Identify which cell holds the provided text, then report its (x, y) central coordinate. 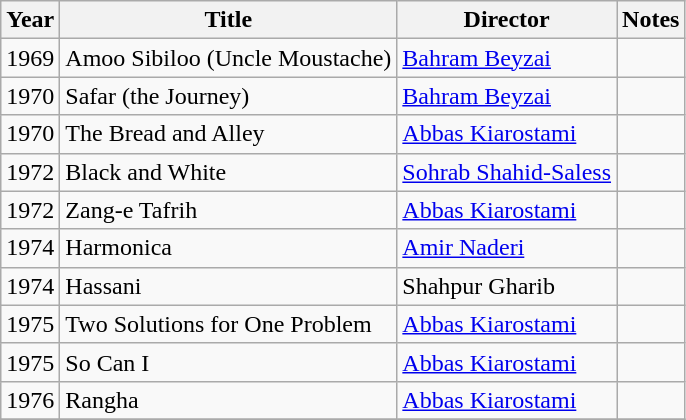
Safar (the Journey) (228, 96)
Harmonica (228, 248)
Two Solutions for One Problem (228, 324)
Title (228, 20)
Hassani (228, 286)
1969 (30, 58)
Rangha (228, 400)
The Bread and Alley (228, 134)
Year (30, 20)
Shahpur Gharib (507, 286)
Amir Naderi (507, 248)
So Can I (228, 362)
Notes (651, 20)
Director (507, 20)
Zang-e Tafrih (228, 210)
Amoo Sibiloo (Uncle Moustache) (228, 58)
Sohrab Shahid-Saless (507, 172)
1976 (30, 400)
Black and White (228, 172)
